Search for the cell housing the specified text and yield its [X, Y] center coordinate. 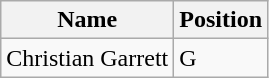
Name [88, 20]
Christian Garrett [88, 58]
G [221, 58]
Position [221, 20]
